Detect which cell encompasses the target text, then output its [X, Y] center coordinate. 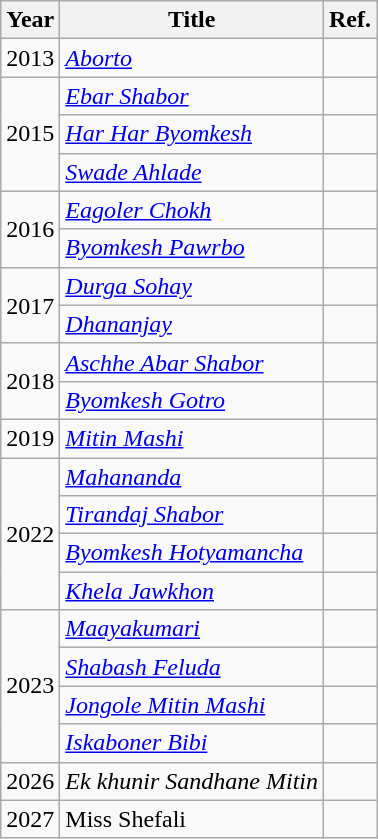
Ref. [350, 20]
Khela Jawkhon [192, 591]
2016 [30, 229]
Dhananjay [192, 324]
Byomkesh Gotro [192, 400]
Har Har Byomkesh [192, 134]
Mahananda [192, 477]
Miss Shefali [192, 819]
Year [30, 20]
Durga Sohay [192, 286]
Eagoler Chokh [192, 210]
Mitin Mashi [192, 438]
Tirandaj Shabor [192, 515]
Aschhe Abar Shabor [192, 362]
Byomkesh Hotyamancha [192, 553]
2019 [30, 438]
2022 [30, 534]
2013 [30, 58]
Shabash Feluda [192, 667]
2023 [30, 686]
Aborto [192, 58]
2017 [30, 305]
2018 [30, 381]
Iskaboner Bibi [192, 743]
Jongole Mitin Mashi [192, 705]
2026 [30, 781]
2027 [30, 819]
2015 [30, 134]
Ek khunir Sandhane Mitin [192, 781]
Maayakumari [192, 629]
Ebar Shabor [192, 96]
Title [192, 20]
Swade Ahlade [192, 172]
Byomkesh Pawrbo [192, 248]
